Scan for the cell matching the given text and deliver its [x, y] coordinate at center. 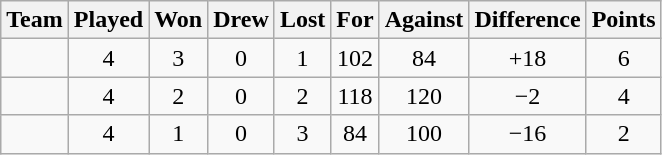
6 [624, 58]
Won [178, 20]
For [355, 20]
Team [35, 20]
Lost [302, 20]
102 [355, 58]
Points [624, 20]
120 [424, 96]
118 [355, 96]
−2 [528, 96]
Drew [242, 20]
Difference [528, 20]
+18 [528, 58]
−16 [528, 134]
Against [424, 20]
Played [108, 20]
100 [424, 134]
